Detect which cell encompasses the target text, then output its (X, Y) center coordinate. 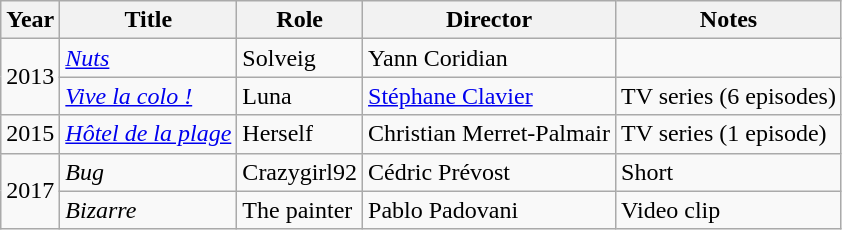
The painter (300, 210)
TV series (1 episode) (729, 134)
2013 (30, 77)
Year (30, 20)
Christian Merret-Palmair (490, 134)
Yann Coridian (490, 58)
Short (729, 172)
Luna (300, 96)
Solveig (300, 58)
Herself (300, 134)
Stéphane Clavier (490, 96)
Bizarre (148, 210)
Video clip (729, 210)
Role (300, 20)
Hôtel de la plage (148, 134)
Cédric Prévost (490, 172)
2015 (30, 134)
Nuts (148, 58)
Crazygirl92 (300, 172)
Vive la colo ! (148, 96)
Pablo Padovani (490, 210)
Title (148, 20)
2017 (30, 191)
Director (490, 20)
Bug (148, 172)
TV series (6 episodes) (729, 96)
Notes (729, 20)
